For the text-containing cell, return its midpoint in (X, Y) coordinate format. 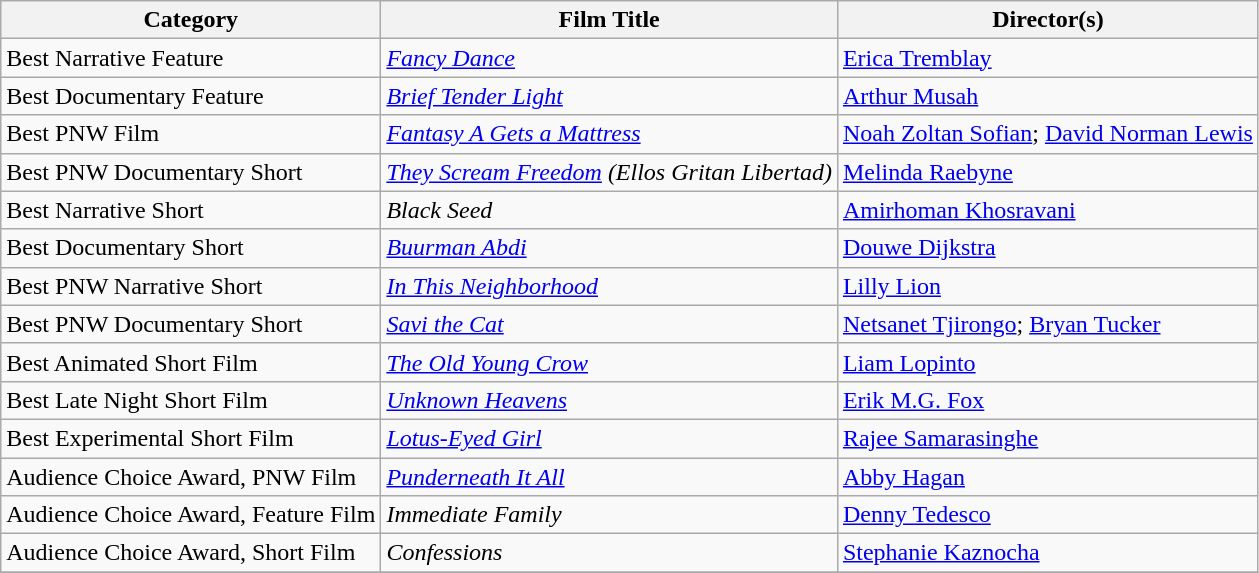
Stephanie Kaznocha (1048, 553)
Best Narrative Short (191, 210)
In This Neighborhood (610, 286)
Erica Tremblay (1048, 58)
Category (191, 20)
Best Late Night Short Film (191, 400)
Arthur Musah (1048, 96)
Best PNW Narrative Short (191, 286)
Immediate Family (610, 515)
Noah Zoltan Sofian; David Norman Lewis (1048, 134)
Abby Hagan (1048, 477)
Best Documentary Feature (191, 96)
The Old Young Crow (610, 362)
Best Experimental Short Film (191, 438)
Best PNW Film (191, 134)
Lilly Lion (1048, 286)
Erik M.G. Fox (1048, 400)
Black Seed (610, 210)
Audience Choice Award, PNW Film (191, 477)
Rajee Samarasinghe (1048, 438)
Amirhoman Khosravani (1048, 210)
They Scream Freedom (Ellos Gritan Libertad) (610, 172)
Brief Tender Light (610, 96)
Best Documentary Short (191, 248)
Best Narrative Feature (191, 58)
Savi the Cat (610, 324)
Punderneath It All (610, 477)
Fantasy A Gets a Mattress (610, 134)
Audience Choice Award, Short Film (191, 553)
Lotus-Eyed Girl (610, 438)
Film Title (610, 20)
Best Animated Short Film (191, 362)
Melinda Raebyne (1048, 172)
Denny Tedesco (1048, 515)
Fancy Dance (610, 58)
Confessions (610, 553)
Unknown Heavens (610, 400)
Buurman Abdi (610, 248)
Douwe Dijkstra (1048, 248)
Liam Lopinto (1048, 362)
Netsanet Tjirongo; Bryan Tucker (1048, 324)
Director(s) (1048, 20)
Audience Choice Award, Feature Film (191, 515)
